Pinpoint the cell where the given text exists, returning its [x, y] midpoint coordinate. 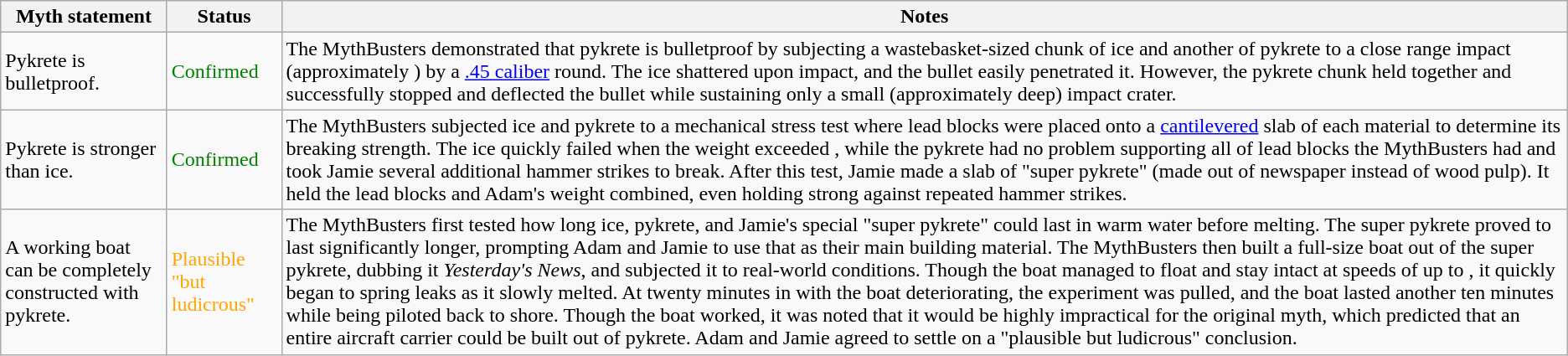
Status [224, 17]
Pykrete is stronger than ice. [84, 159]
Notes [925, 17]
A working boat can be completely constructed with pykrete. [84, 281]
Plausible "but ludicrous" [224, 281]
Pykrete is bulletproof. [84, 71]
Myth statement [84, 17]
